Scan for the cell matching the given text and deliver its [x, y] coordinate at center. 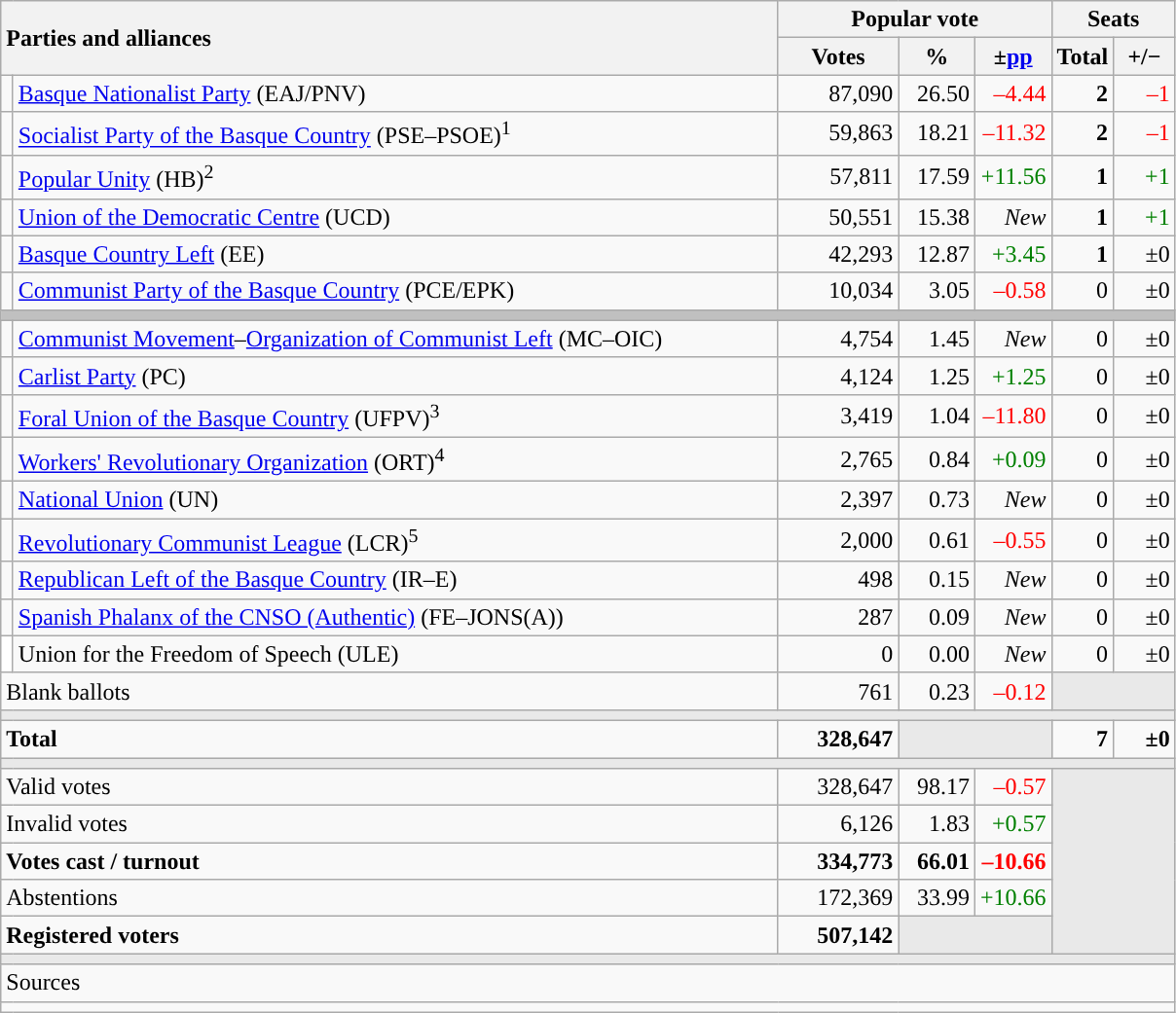
498 [838, 580]
2,397 [838, 500]
12.87 [937, 254]
15.38 [937, 217]
+0.57 [1012, 824]
1.04 [937, 416]
4,754 [838, 339]
Union for the Freedom of Speech (ULE) [395, 654]
334,773 [838, 861]
±pp [1012, 56]
1.83 [937, 824]
3,419 [838, 416]
Basque Country Left (EE) [395, 254]
Basque Nationalist Party (EAJ/PNV) [395, 93]
287 [838, 617]
87,090 [838, 93]
+1.25 [1012, 376]
3.05 [937, 291]
0.15 [937, 580]
Communist Movement–Organization of Communist Left (MC–OIC) [395, 339]
17.59 [937, 177]
Abstentions [389, 898]
42,293 [838, 254]
Foral Union of the Basque Country (UFPV)3 [395, 416]
–11.80 [1012, 416]
2,765 [838, 459]
Blank ballots [389, 691]
2,000 [838, 541]
98.17 [937, 787]
Revolutionary Communist League (LCR)5 [395, 541]
7 [1083, 739]
0.84 [937, 459]
–0.55 [1012, 541]
Invalid votes [389, 824]
Socialist Party of the Basque Country (PSE–PSOE)1 [395, 134]
0.00 [937, 654]
+11.56 [1012, 177]
0.61 [937, 541]
Parties and alliances [389, 38]
+/− [1145, 56]
Spanish Phalanx of the CNSO (Authentic) (FE–JONS(A)) [395, 617]
Communist Party of the Basque Country (PCE/EPK) [395, 291]
–0.12 [1012, 691]
National Union (UN) [395, 500]
+3.45 [1012, 254]
Union of the Democratic Centre (UCD) [395, 217]
Valid votes [389, 787]
0.73 [937, 500]
1.25 [937, 376]
4,124 [838, 376]
Workers' Revolutionary Organization (ORT)4 [395, 459]
–10.66 [1012, 861]
Sources [588, 983]
26.50 [937, 93]
6,126 [838, 824]
Republican Left of the Basque Country (IR–E) [395, 580]
18.21 [937, 134]
Popular Unity (HB)2 [395, 177]
33.99 [937, 898]
Votes [838, 56]
1.45 [937, 339]
Popular vote [915, 19]
–0.57 [1012, 787]
–11.32 [1012, 134]
50,551 [838, 217]
% [937, 56]
Registered voters [389, 935]
0.23 [937, 691]
Seats [1114, 19]
–4.44 [1012, 93]
66.01 [937, 861]
10,034 [838, 291]
0.09 [937, 617]
Votes cast / turnout [389, 861]
–0.58 [1012, 291]
+10.66 [1012, 898]
Carlist Party (PC) [395, 376]
761 [838, 691]
59,863 [838, 134]
172,369 [838, 898]
507,142 [838, 935]
+0.09 [1012, 459]
57,811 [838, 177]
